Return the (X, Y) coordinate for the center point of the cell that contains the specified text.  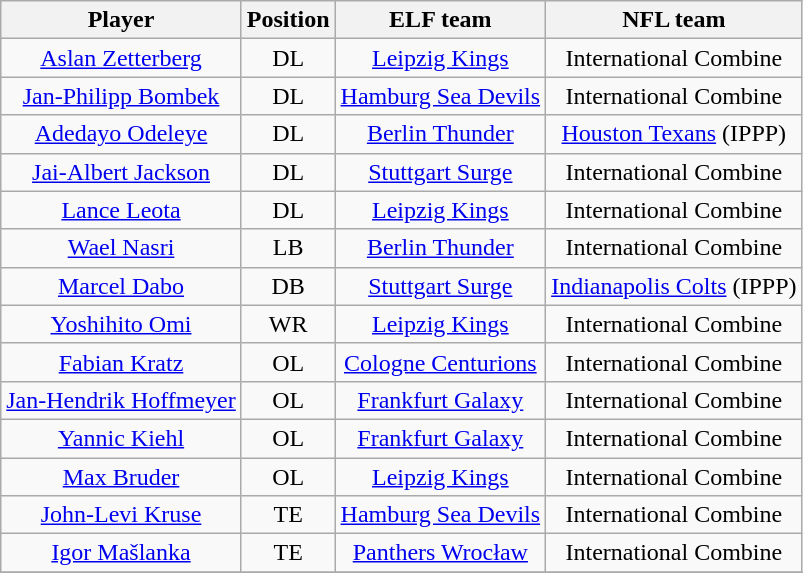
Igor Mašlanka (122, 553)
Cologne Centurions (440, 362)
Position (288, 20)
Wael Nasri (122, 248)
DB (288, 286)
Jai-Albert Jackson (122, 172)
Panthers Wrocław (440, 553)
Max Bruder (122, 477)
ELF team (440, 20)
WR (288, 324)
Player (122, 20)
Yoshihito Omi (122, 324)
John-Levi Kruse (122, 515)
Lance Leota (122, 210)
Houston Texans (IPPP) (674, 134)
Jan-Hendrik Hoffmeyer (122, 400)
Yannic Kiehl (122, 438)
Adedayo Odeleye (122, 134)
Indianapolis Colts (IPPP) (674, 286)
Marcel Dabo (122, 286)
LB (288, 248)
Jan-Philipp Bombek (122, 96)
NFL team (674, 20)
Aslan Zetterberg (122, 58)
Fabian Kratz (122, 362)
